Pinpoint the cell where the given text exists, returning its [X, Y] midpoint coordinate. 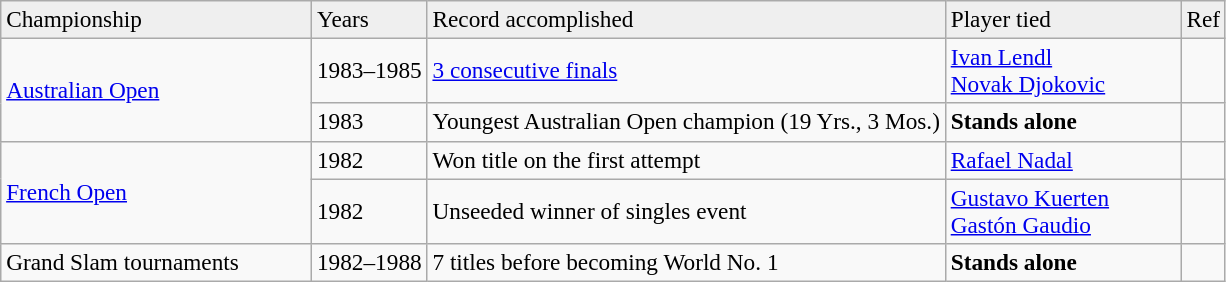
Championship [156, 19]
Youngest Australian Open champion (19 Yrs., 3 Mos.) [686, 122]
Grand Slam tournaments [156, 262]
Rafael Nadal [1063, 160]
Ref [1203, 19]
French Open [156, 192]
Player tied [1063, 19]
Unseeded winner of singles event [686, 210]
7 titles before becoming World No. 1 [686, 262]
Gustavo KuertenGastón Gaudio [1063, 210]
Won title on the first attempt [686, 160]
1982–1988 [370, 262]
Australian Open [156, 90]
1983–1985 [370, 70]
Ivan LendlNovak Djokovic [1063, 70]
3 consecutive finals [686, 70]
Record accomplished [686, 19]
1983 [370, 122]
Years [370, 19]
